Output the (x, y) coordinate of the center of the cell containing the given text.  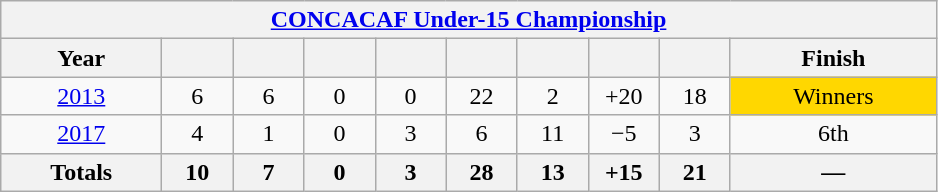
2 (552, 96)
+20 (624, 96)
−5 (624, 134)
11 (552, 134)
10 (198, 172)
7 (268, 172)
28 (482, 172)
Finish (833, 58)
— (833, 172)
2013 (82, 96)
18 (694, 96)
+15 (624, 172)
2017 (82, 134)
1 (268, 134)
4 (198, 134)
21 (694, 172)
13 (552, 172)
Year (82, 58)
6th (833, 134)
Winners (833, 96)
Totals (82, 172)
22 (482, 96)
CONCACAF Under-15 Championship (469, 20)
